Scan for the cell matching the given text and deliver its [X, Y] coordinate at center. 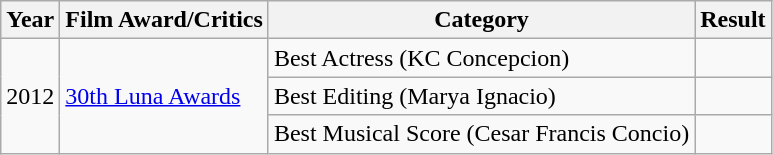
Best Musical Score (Cesar Francis Concio) [481, 134]
Result [733, 20]
Film Award/Critics [164, 20]
Category [481, 20]
Year [30, 20]
Best Actress (KC Concepcion) [481, 58]
Best Editing (Marya Ignacio) [481, 96]
30th Luna Awards [164, 96]
2012 [30, 96]
